Scan for the cell matching the given text and deliver its (x, y) coordinate at center. 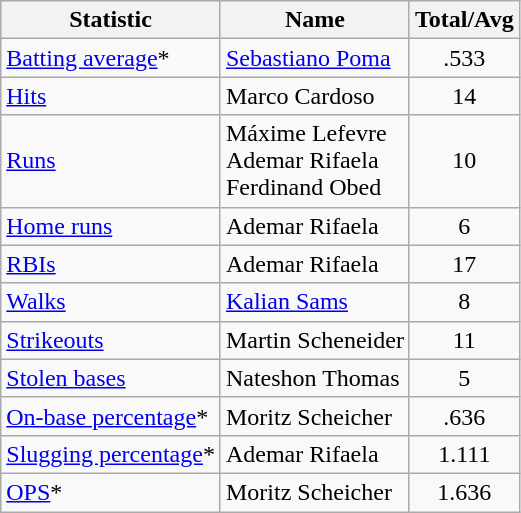
5 (464, 378)
Máxime Lefevre Ademar Rifaela Ferdinand Obed (314, 161)
Nateshon Thomas (314, 378)
1.636 (464, 492)
Runs (111, 161)
8 (464, 302)
Hits (111, 96)
11 (464, 340)
6 (464, 226)
On-base percentage* (111, 416)
Strikeouts (111, 340)
14 (464, 96)
RBIs (111, 264)
10 (464, 161)
1.111 (464, 454)
Stolen bases (111, 378)
Martin Scheneider (314, 340)
Sebastiano Poma (314, 58)
17 (464, 264)
Kalian Sams (314, 302)
OPS* (111, 492)
.636 (464, 416)
Total/Avg (464, 20)
.533 (464, 58)
Home runs (111, 226)
Name (314, 20)
Slugging percentage* (111, 454)
Marco Cardoso (314, 96)
Statistic (111, 20)
Batting average* (111, 58)
Walks (111, 302)
